Search for the cell housing the specified text and yield its (X, Y) center coordinate. 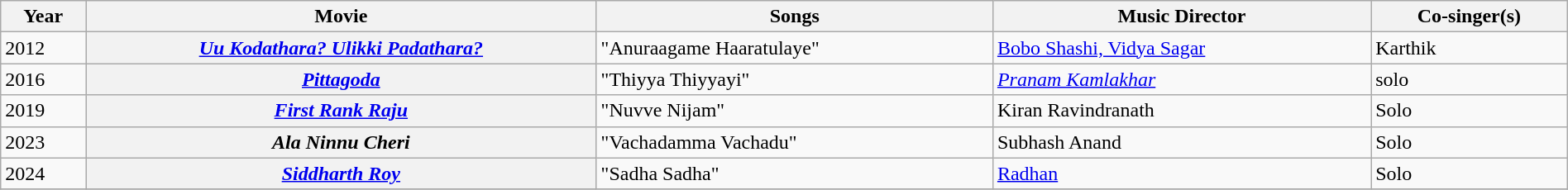
Pittagoda (341, 79)
2016 (43, 79)
Kiran Ravindranath (1181, 111)
Songs (794, 17)
Siddharth Roy (341, 173)
Radhan (1181, 173)
2024 (43, 173)
Year (43, 17)
Ala Ninnu Cheri (341, 142)
"Vachadamma Vachadu" (794, 142)
Movie (341, 17)
First Rank Raju (341, 111)
"Nuvve Nijam" (794, 111)
Co-singer(s) (1470, 17)
Subhash Anand (1181, 142)
solo (1470, 79)
Bobo Shashi, Vidya Sagar (1181, 48)
"Sadha Sadha" (794, 173)
"Thiyya Thiyyayi" (794, 79)
2023 (43, 142)
Music Director (1181, 17)
Pranam Kamlakhar (1181, 79)
2012 (43, 48)
Karthik (1470, 48)
2019 (43, 111)
"Anuraagame Haaratulaye" (794, 48)
Uu Kodathara? Ulikki Padathara? (341, 48)
